Determine the (x, y) coordinate at the center of the cell enclosing the given text.  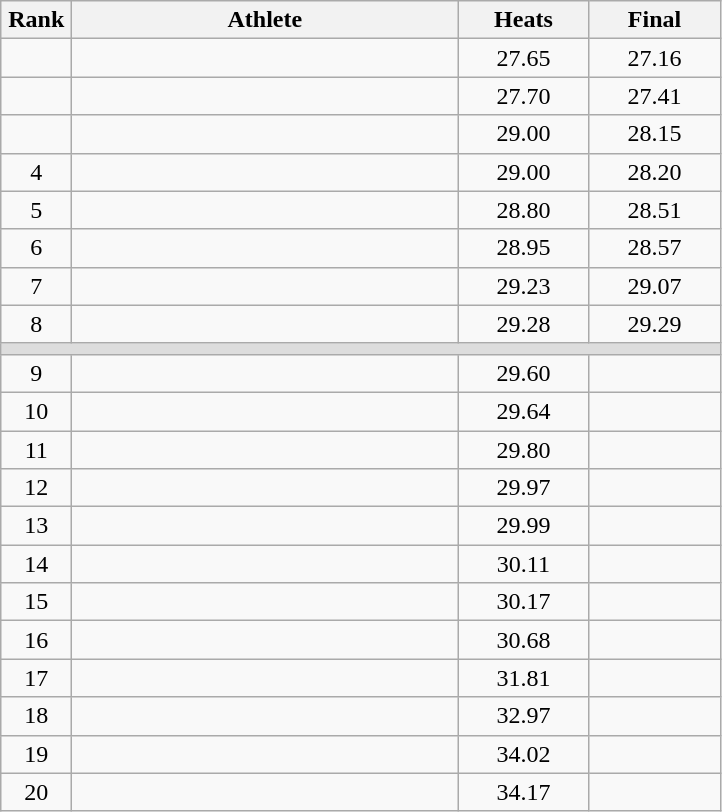
27.70 (524, 96)
29.97 (524, 488)
28.15 (654, 134)
11 (36, 449)
Rank (36, 20)
34.02 (524, 754)
27.41 (654, 96)
29.29 (654, 324)
29.99 (524, 526)
4 (36, 172)
30.17 (524, 602)
8 (36, 324)
28.57 (654, 248)
29.60 (524, 373)
28.51 (654, 210)
32.97 (524, 716)
17 (36, 678)
16 (36, 640)
28.80 (524, 210)
5 (36, 210)
27.16 (654, 58)
14 (36, 564)
30.11 (524, 564)
29.64 (524, 411)
28.95 (524, 248)
27.65 (524, 58)
13 (36, 526)
31.81 (524, 678)
7 (36, 286)
15 (36, 602)
20 (36, 792)
19 (36, 754)
29.07 (654, 286)
Heats (524, 20)
28.20 (654, 172)
10 (36, 411)
6 (36, 248)
29.23 (524, 286)
29.80 (524, 449)
12 (36, 488)
34.17 (524, 792)
30.68 (524, 640)
9 (36, 373)
Final (654, 20)
Athlete (265, 20)
29.28 (524, 324)
18 (36, 716)
